For the text-containing cell, return its midpoint in (x, y) coordinate format. 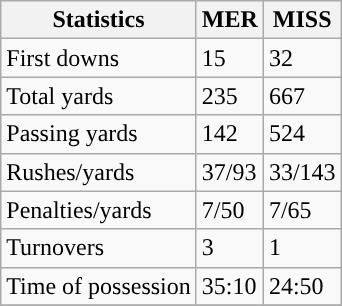
7/50 (230, 210)
Time of possession (99, 286)
1 (302, 248)
235 (230, 96)
15 (230, 58)
142 (230, 134)
35:10 (230, 286)
Rushes/yards (99, 172)
Statistics (99, 20)
24:50 (302, 286)
37/93 (230, 172)
33/143 (302, 172)
667 (302, 96)
MISS (302, 20)
7/65 (302, 210)
32 (302, 58)
Penalties/yards (99, 210)
First downs (99, 58)
Total yards (99, 96)
MER (230, 20)
Turnovers (99, 248)
524 (302, 134)
3 (230, 248)
Passing yards (99, 134)
